Return the [X, Y] coordinate for the center point of the cell that contains the specified text.  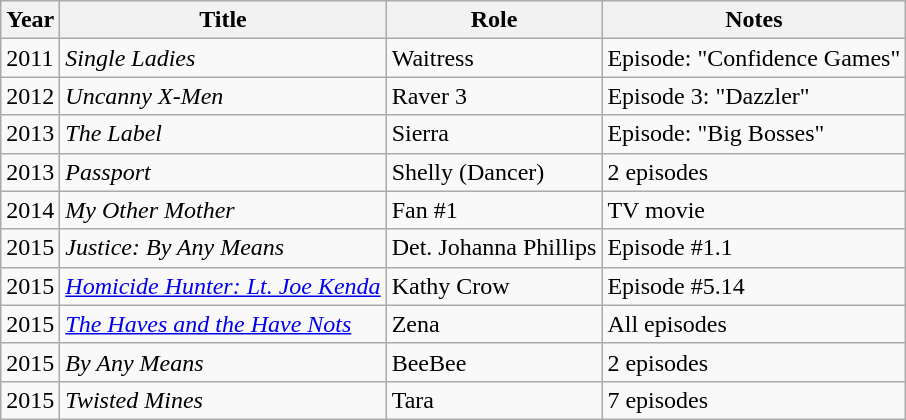
Episode #1.1 [754, 248]
Zena [494, 324]
Single Ladies [223, 58]
Kathy Crow [494, 286]
Raver 3 [494, 96]
Homicide Hunter: Lt. Joe Kenda [223, 286]
Episode: "Big Bosses" [754, 134]
Tara [494, 400]
All episodes [754, 324]
Passport [223, 172]
Waitress [494, 58]
Episode #5.14 [754, 286]
Role [494, 20]
2014 [30, 210]
The Haves and the Have Nots [223, 324]
Shelly (Dancer) [494, 172]
Det. Johanna Phillips [494, 248]
Episode: "Confidence Games" [754, 58]
By Any Means [223, 362]
Justice: By Any Means [223, 248]
Twisted Mines [223, 400]
Fan #1 [494, 210]
BeeBee [494, 362]
The Label [223, 134]
2011 [30, 58]
Sierra [494, 134]
Year [30, 20]
Episode 3: "Dazzler" [754, 96]
My Other Mother [223, 210]
TV movie [754, 210]
Uncanny X-Men [223, 96]
2012 [30, 96]
Notes [754, 20]
7 episodes [754, 400]
Title [223, 20]
